Locate the cell with the specified text and output its (X, Y) center coordinate. 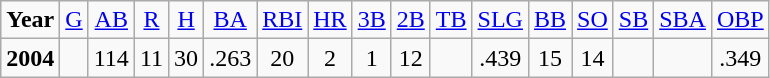
TB (451, 20)
20 (282, 58)
Year (30, 20)
SBA (683, 20)
2004 (30, 58)
HR (330, 20)
H (186, 20)
15 (550, 58)
SO (593, 20)
2B (410, 20)
12 (410, 58)
1 (372, 58)
14 (593, 58)
RBI (282, 20)
G (74, 20)
2 (330, 58)
11 (151, 58)
114 (111, 58)
.263 (230, 58)
R (151, 20)
SLG (500, 20)
.349 (740, 58)
BB (550, 20)
30 (186, 58)
AB (111, 20)
BA (230, 20)
.439 (500, 58)
OBP (740, 20)
3B (372, 20)
SB (633, 20)
